Provide the [x, y] coordinate of the cell's center where the given text is located.  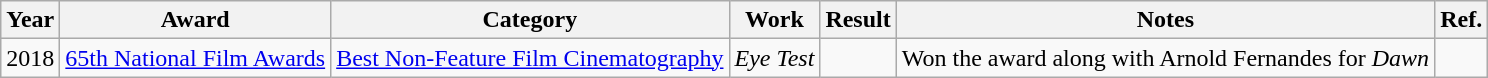
Category [530, 20]
Notes [1165, 20]
Ref. [1462, 20]
65th National Film Awards [196, 58]
Best Non-Feature Film Cinematography [530, 58]
Year [30, 20]
Award [196, 20]
Won the award along with Arnold Fernandes for Dawn [1165, 58]
Work [774, 20]
2018 [30, 58]
Eye Test [774, 58]
Result [858, 20]
